Search for the cell housing the specified text and yield its (X, Y) center coordinate. 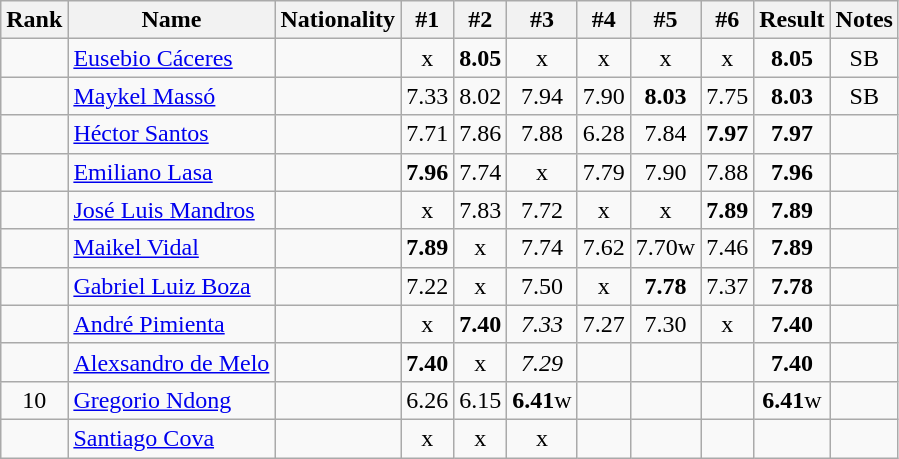
7.70w (665, 248)
7.29 (542, 362)
7.22 (428, 286)
#2 (480, 20)
Name (172, 20)
8.02 (480, 96)
Santiago Cova (172, 438)
Maikel Vidal (172, 248)
7.86 (480, 134)
Eusebio Cáceres (172, 58)
Result (792, 20)
Gregorio Ndong (172, 400)
#3 (542, 20)
7.62 (604, 248)
7.71 (428, 134)
Maykel Massó (172, 96)
#5 (665, 20)
6.28 (604, 134)
7.79 (604, 172)
6.15 (480, 400)
7.83 (480, 210)
7.94 (542, 96)
7.75 (728, 96)
7.50 (542, 286)
Alexsandro de Melo (172, 362)
José Luis Mandros (172, 210)
André Pimienta (172, 324)
7.27 (604, 324)
Nationality (338, 20)
Gabriel Luiz Boza (172, 286)
7.37 (728, 286)
Rank (34, 20)
Héctor Santos (172, 134)
#1 (428, 20)
6.26 (428, 400)
7.84 (665, 134)
Emiliano Lasa (172, 172)
#4 (604, 20)
7.46 (728, 248)
10 (34, 400)
#6 (728, 20)
7.30 (665, 324)
Notes (864, 20)
7.72 (542, 210)
